Capture the cell that displays the provided text and extract its [x, y] central coordinate. 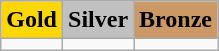
Silver [98, 20]
Bronze [176, 20]
Gold [32, 20]
